Detect which cell encompasses the target text, then output its (x, y) center coordinate. 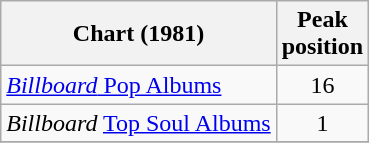
Chart (1981) (138, 34)
Billboard Pop Albums (138, 85)
1 (322, 123)
16 (322, 85)
Billboard Top Soul Albums (138, 123)
Peakposition (322, 34)
